Capture the cell that displays the provided text and extract its [X, Y] central coordinate. 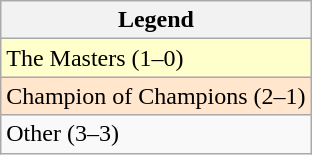
The Masters (1–0) [156, 58]
Champion of Champions (2–1) [156, 96]
Legend [156, 20]
Other (3–3) [156, 134]
